Return [X, Y] of the center of cell containing provided text 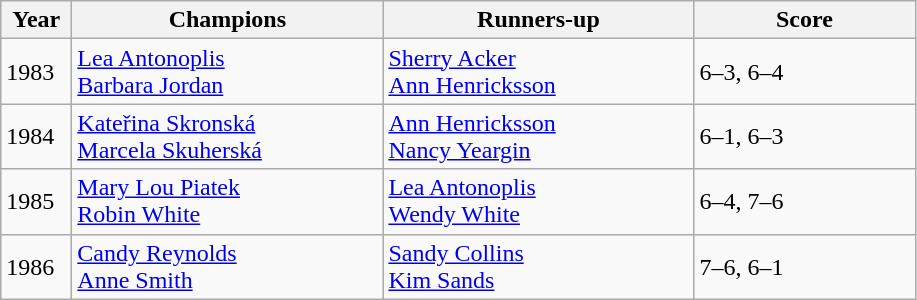
1983 [36, 72]
Lea Antonoplis Barbara Jordan [228, 72]
Sandy Collins Kim Sands [538, 266]
Champions [228, 20]
6–1, 6–3 [804, 136]
Score [804, 20]
Ann Henricksson Nancy Yeargin [538, 136]
1984 [36, 136]
Sherry Acker Ann Henricksson [538, 72]
1986 [36, 266]
6–3, 6–4 [804, 72]
1985 [36, 202]
Runners-up [538, 20]
Kateřina Skronská Marcela Skuherská [228, 136]
7–6, 6–1 [804, 266]
Candy Reynolds Anne Smith [228, 266]
6–4, 7–6 [804, 202]
Lea Antonoplis Wendy White [538, 202]
Mary Lou Piatek Robin White [228, 202]
Year [36, 20]
